Provide the [X, Y] coordinate of the cell's center where the given text is located.  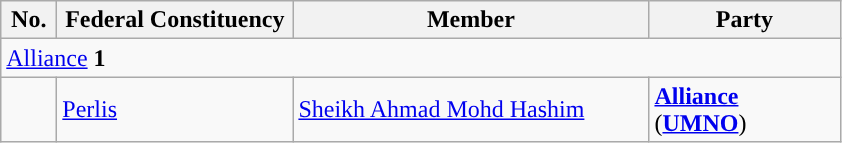
Member [471, 20]
No. [29, 20]
Federal Constituency [175, 20]
Party [744, 20]
Alliance 1 [420, 58]
Perlis [175, 110]
Sheikh Ahmad Mohd Hashim [471, 110]
Alliance (UMNO) [744, 110]
